Determine the [X, Y] coordinate at the center of the cell enclosing the given text.  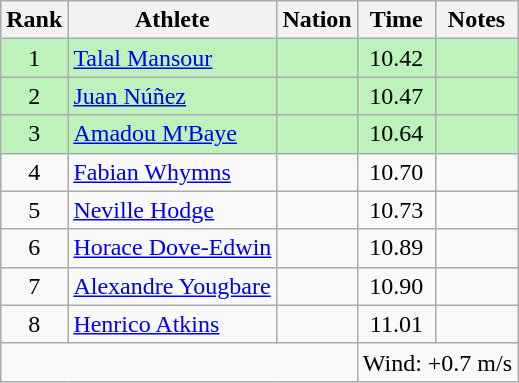
Henrico Atkins [172, 324]
10.90 [396, 286]
Athlete [172, 20]
Time [396, 20]
Rank [34, 20]
Talal Mansour [172, 58]
7 [34, 286]
8 [34, 324]
Neville Hodge [172, 210]
10.73 [396, 210]
Alexandre Yougbare [172, 286]
Juan Núñez [172, 96]
Wind: +0.7 m/s [437, 362]
4 [34, 172]
Notes [476, 20]
10.42 [396, 58]
6 [34, 248]
Fabian Whymns [172, 172]
Horace Dove-Edwin [172, 248]
2 [34, 96]
1 [34, 58]
Nation [317, 20]
11.01 [396, 324]
10.70 [396, 172]
5 [34, 210]
10.47 [396, 96]
10.64 [396, 134]
Amadou M'Baye [172, 134]
10.89 [396, 248]
3 [34, 134]
